Return the [X, Y] coordinate for the center point of the cell that contains the specified text.  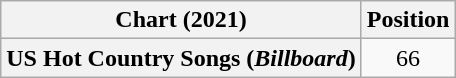
66 [408, 58]
Position [408, 20]
US Hot Country Songs (Billboard) [181, 58]
Chart (2021) [181, 20]
